Pinpoint the cell where the given text exists, returning its (x, y) midpoint coordinate. 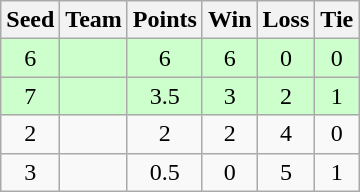
Seed (30, 20)
Win (230, 20)
5 (286, 172)
3.5 (164, 96)
Loss (286, 20)
Tie (337, 20)
4 (286, 134)
Points (164, 20)
Team (94, 20)
0.5 (164, 172)
7 (30, 96)
